Output the [x, y] coordinate of the center of the cell containing the given text.  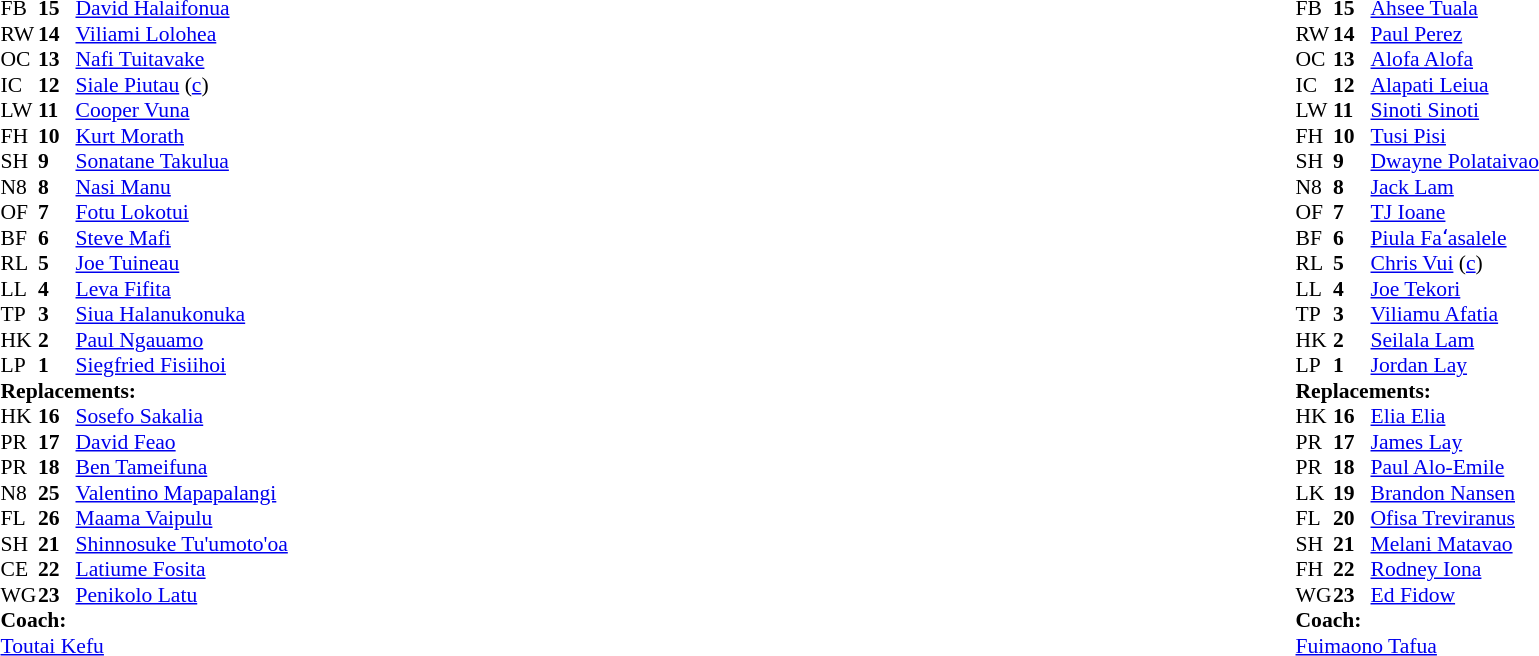
Rodney Iona [1455, 569]
26 [57, 519]
Nasi Manu [182, 187]
Elia Elia [1455, 417]
20 [1352, 519]
Brandon Nansen [1455, 493]
Seilala Lam [1455, 340]
Shinnosuke Tu'umoto'oa [182, 544]
Alapati Leiua [1455, 85]
Chris Vui (c) [1455, 263]
Viliami Lolohea [182, 34]
Piula Faʻasalele [1455, 238]
Viliamu Afatia [1455, 315]
CE [19, 569]
Sonatane Takulua [182, 161]
Paul Ngauamo [182, 340]
Kurt Morath [182, 136]
Jack Lam [1455, 187]
Ed Fidow [1455, 595]
Jordan Lay [1455, 365]
Joe Tekori [1455, 289]
TJ Ioane [1455, 213]
Joe Tuineau [182, 263]
Paul Perez [1455, 34]
Penikolo Latu [182, 595]
Tusi Pisi [1455, 136]
Fotu Lokotui [182, 213]
Latiume Fosita [182, 569]
Cooper Vuna [182, 111]
Maama Vaipulu [182, 519]
19 [1352, 493]
David Feao [182, 442]
Ben Tameifuna [182, 467]
LK [1315, 493]
Ofisa Treviranus [1455, 519]
Steve Mafi [182, 238]
Siegfried Fisiihoi [182, 365]
Melani Matavao [1455, 544]
Sinoti Sinoti [1455, 111]
Paul Alo-Emile [1455, 467]
Nafi Tuitavake [182, 59]
Sosefo Sakalia [182, 417]
Alofa Alofa [1455, 59]
James Lay [1455, 442]
Valentino Mapapalangi [182, 493]
Siua Halanukonuka [182, 315]
25 [57, 493]
Dwayne Polataivao [1455, 161]
Siale Piutau (c) [182, 85]
Leva Fifita [182, 289]
